For the text-containing cell, return its midpoint in (X, Y) coordinate format. 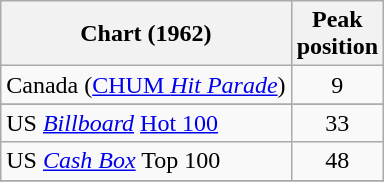
Peakposition (337, 34)
US Cash Box Top 100 (146, 161)
Chart (1962) (146, 34)
33 (337, 123)
US Billboard Hot 100 (146, 123)
9 (337, 85)
Canada (CHUM Hit Parade) (146, 85)
48 (337, 161)
